Locate the cell with the specified text and output its (X, Y) center coordinate. 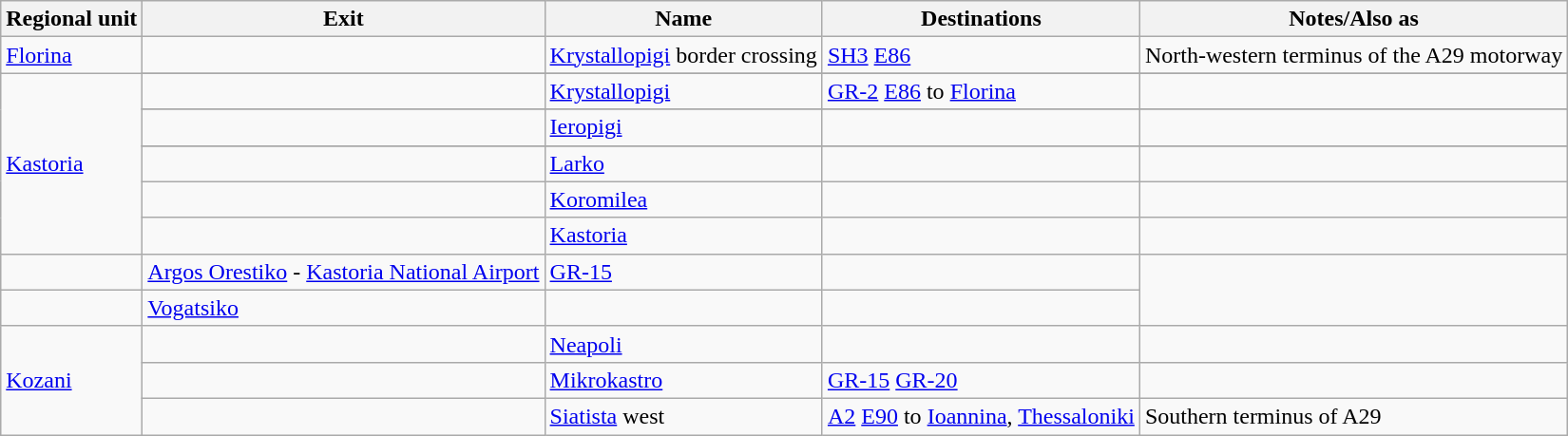
GR-15 GR-20 (981, 380)
Krystallopigi border crossing (683, 55)
Notes/Also as (1353, 19)
GR-15 (683, 272)
A2 E90 to Ioannina, Thessaloniki (981, 416)
Destinations (981, 19)
Southern terminus of A29 (1353, 416)
Larko (683, 163)
Ieropigi (683, 127)
Exit (344, 19)
SH3 E86 (981, 55)
North-western terminus of the A29 motorway (1353, 55)
Krystallopigi (683, 91)
Argos Orestiko - Kastoria National Airport (344, 272)
Mikrokastro (683, 380)
GR-2 E86 to Florina (981, 91)
Kozani (72, 380)
Neapoli (683, 344)
Regional unit (72, 19)
Florina (72, 55)
Koromilea (683, 199)
Siatista west (683, 416)
Vogatsiko (344, 308)
Name (683, 19)
